Capture the cell that displays the provided text and extract its [X, Y] central coordinate. 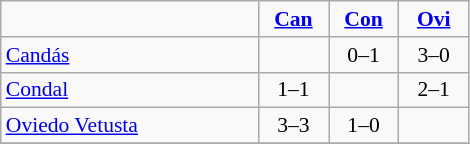
Can [293, 19]
3–3 [293, 126]
Con [363, 19]
0–1 [363, 55]
3–0 [434, 55]
Ovi [434, 19]
Candás [130, 55]
1–1 [293, 90]
Condal [130, 90]
1–0 [363, 126]
2–1 [434, 90]
Oviedo Vetusta [130, 126]
